Pinpoint the cell where the given text exists, returning its [x, y] midpoint coordinate. 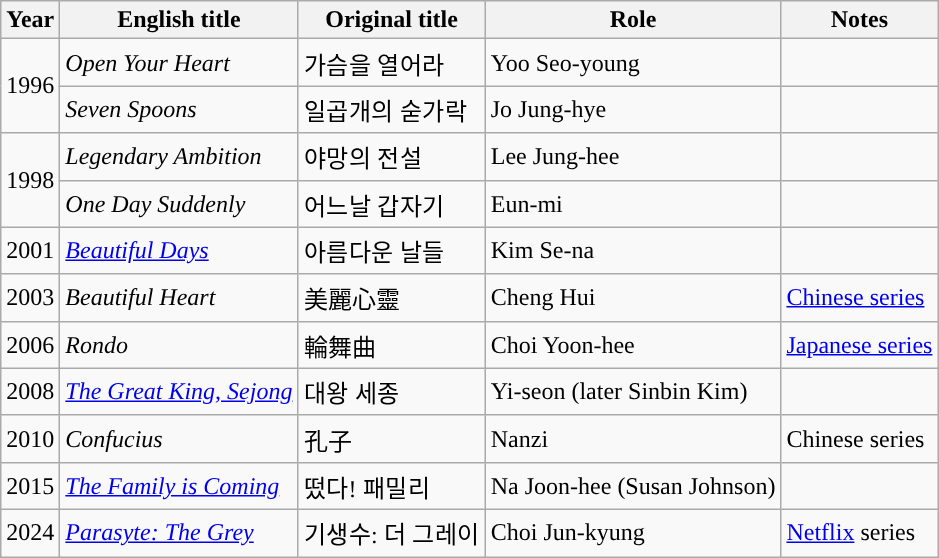
Nanzi [633, 438]
Seven Spoons [179, 110]
2010 [30, 438]
가슴을 열어라 [392, 62]
Japanese series [860, 344]
떴다! 패밀리 [392, 486]
Rondo [179, 344]
Kim Se-na [633, 250]
2001 [30, 250]
Cheng Hui [633, 298]
Original title [392, 20]
2015 [30, 486]
Lee Jung-hee [633, 156]
2006 [30, 344]
Open Your Heart [179, 62]
2003 [30, 298]
Beautiful Days [179, 250]
Legendary Ambition [179, 156]
기생수: 더 그레이 [392, 532]
Year [30, 20]
일곱개의 숟가락 [392, 110]
Yoo Seo-young [633, 62]
2008 [30, 392]
輪舞曲 [392, 344]
Choi Jun-kyung [633, 532]
1998 [30, 180]
Netflix series [860, 532]
Confucius [179, 438]
The Family is Coming [179, 486]
Jo Jung-hye [633, 110]
孔子 [392, 438]
美麗心靈 [392, 298]
대왕 세종 [392, 392]
Notes [860, 20]
아름다운 날들 [392, 250]
Role [633, 20]
Choi Yoon-hee [633, 344]
1996 [30, 86]
Parasyte: The Grey [179, 532]
Yi-seon (later Sinbin Kim) [633, 392]
The Great King, Sejong [179, 392]
어느날 갑자기 [392, 204]
Eun-mi [633, 204]
English title [179, 20]
Na Joon-hee (Susan Johnson) [633, 486]
2024 [30, 532]
One Day Suddenly [179, 204]
야망의 전설 [392, 156]
Beautiful Heart [179, 298]
